Detect which cell encompasses the target text, then output its (x, y) center coordinate. 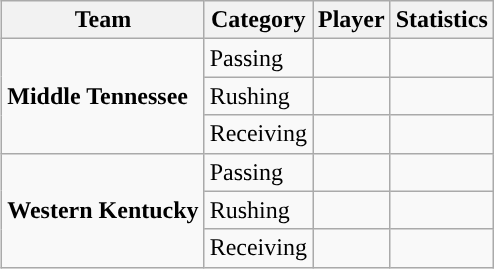
Middle Tennessee (103, 96)
Category (258, 20)
Team (103, 20)
Statistics (442, 20)
Western Kentucky (103, 210)
Player (351, 20)
